Find where the given text appears and provide that cell's center as (X, Y) coordinate. 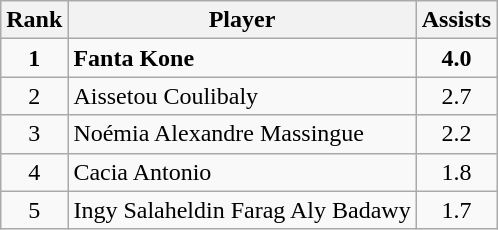
Aissetou Coulibaly (242, 96)
Noémia Alexandre Massingue (242, 134)
Fanta Kone (242, 58)
1.8 (456, 172)
2.7 (456, 96)
2.2 (456, 134)
Ingy Salaheldin Farag Aly Badawy (242, 210)
3 (34, 134)
4 (34, 172)
Cacia Antonio (242, 172)
5 (34, 210)
1.7 (456, 210)
1 (34, 58)
Player (242, 20)
2 (34, 96)
Assists (456, 20)
4.0 (456, 58)
Rank (34, 20)
